Find where the given text appears and provide that cell's center as [X, Y] coordinate. 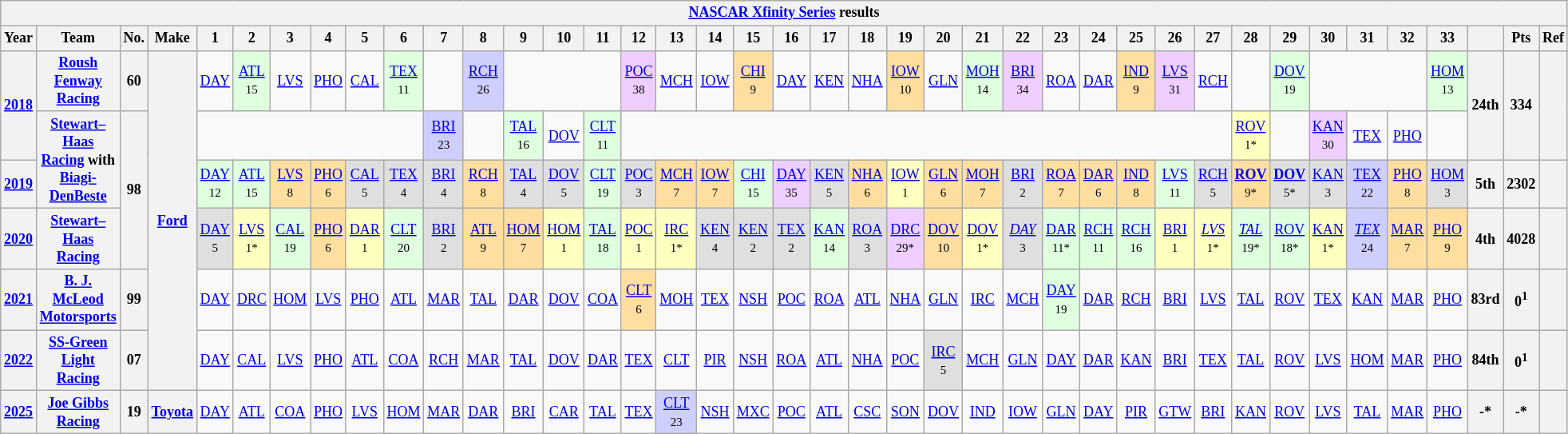
30 [1328, 38]
2302 [1522, 184]
CLT [677, 360]
31 [1367, 38]
TEX2 [792, 238]
IND9 [1136, 81]
Ref [1554, 38]
3 [291, 38]
MOH14 [982, 81]
MOH [677, 300]
Make [172, 38]
29 [1290, 38]
DOV1* [982, 238]
2025 [19, 412]
84th [1485, 360]
Pts [1522, 38]
2018 [19, 106]
4th [1485, 238]
IND8 [1136, 184]
HOM7 [524, 238]
CLT6 [639, 300]
33 [1448, 38]
DRC29* [905, 238]
TEX24 [1367, 238]
DAY12 [215, 184]
98 [134, 190]
BRI34 [1023, 81]
IRC1* [677, 238]
NASCAR Xfinity Series results [784, 13]
Roush Fenway Racing [78, 81]
CSC [867, 412]
PHO8 [1408, 184]
2021 [19, 300]
DOV5 [564, 184]
MOH7 [982, 184]
DAR1 [364, 238]
12 [639, 38]
28 [1250, 38]
BRI23 [444, 136]
ROA7 [1062, 184]
CAL19 [291, 238]
SS-Green Light Racing [78, 360]
IOW7 [715, 184]
ROA3 [867, 238]
DAY5 [215, 238]
6 [404, 38]
RCH8 [483, 184]
IRC5 [944, 360]
HOM1 [564, 238]
TEX4 [404, 184]
MCH7 [677, 184]
23 [1062, 38]
4 [329, 38]
ROV18* [1290, 238]
RCH26 [483, 81]
4028 [1522, 238]
GLN6 [944, 184]
2 [251, 38]
60 [134, 81]
RCH11 [1099, 238]
PHO9 [1448, 238]
TAL16 [524, 136]
Ford [172, 221]
ROV9* [1250, 184]
TAL18 [604, 238]
26 [1175, 38]
5th [1485, 184]
99 [134, 300]
KEN4 [715, 238]
GTW [1175, 412]
1 [215, 38]
KAN1* [1328, 238]
07 [134, 360]
22 [1023, 38]
17 [830, 38]
DAY19 [1062, 300]
RCH5 [1213, 184]
POC1 [639, 238]
Stewart–Haas Racing [78, 238]
TEX11 [404, 81]
DAR6 [1099, 184]
LVS11 [1175, 184]
NHA6 [867, 184]
CHI9 [753, 81]
SON [905, 412]
25 [1136, 38]
13 [677, 38]
8 [483, 38]
24 [1099, 38]
CLT11 [604, 136]
CAR [564, 412]
RCH16 [1136, 238]
DRC [251, 300]
DOV19 [1290, 81]
18 [867, 38]
21 [982, 38]
KEN5 [830, 184]
16 [792, 38]
DOV5* [1290, 184]
IRC [982, 300]
14 [715, 38]
Stewart–Haas Racing with Biagi-DenBeste [78, 160]
KEN2 [753, 238]
LVS31 [1175, 81]
ROV1* [1250, 136]
CLT20 [404, 238]
DAY3 [1023, 238]
TEX22 [1367, 184]
CLT23 [677, 412]
IOW1 [905, 184]
TAL4 [524, 184]
HOM13 [1448, 81]
ATL9 [483, 238]
CLT19 [604, 184]
TAL19* [1250, 238]
KAN14 [830, 238]
10 [564, 38]
POC3 [639, 184]
Toyota [172, 412]
MAR7 [1408, 238]
9 [524, 38]
20 [944, 38]
LVS8 [291, 184]
CAL5 [364, 184]
KEN [830, 81]
DAY35 [792, 184]
IND [982, 412]
BRI1 [1175, 238]
No. [134, 38]
CHI15 [753, 184]
DOV10 [944, 238]
334 [1522, 106]
2022 [19, 360]
DAR11* [1062, 238]
5 [364, 38]
B. J. McLeod Motorsports [78, 300]
7 [444, 38]
27 [1213, 38]
POC38 [639, 81]
MXC [753, 412]
KAN30 [1328, 136]
Joe Gibbs Racing [78, 412]
83rd [1485, 300]
BRI4 [444, 184]
KAN3 [1328, 184]
IOW10 [905, 81]
2019 [19, 184]
HOM3 [1448, 184]
2020 [19, 238]
Team [78, 38]
15 [753, 38]
32 [1408, 38]
Year [19, 38]
11 [604, 38]
24th [1485, 106]
